Provide the (x, y) coordinate of the cell's center where the given text is located.  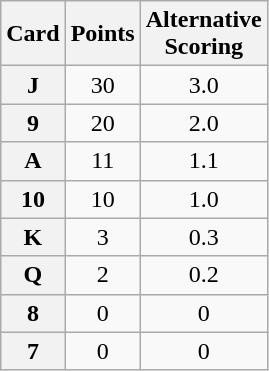
J (33, 85)
Q (33, 275)
A (33, 161)
8 (33, 313)
20 (102, 123)
Points (102, 34)
11 (102, 161)
2.0 (204, 123)
Card (33, 34)
7 (33, 351)
9 (33, 123)
0.2 (204, 275)
K (33, 237)
3 (102, 237)
Alternative Scoring (204, 34)
2 (102, 275)
0.3 (204, 237)
3.0 (204, 85)
1.1 (204, 161)
30 (102, 85)
1.0 (204, 199)
